Capture the cell that displays the provided text and extract its (x, y) central coordinate. 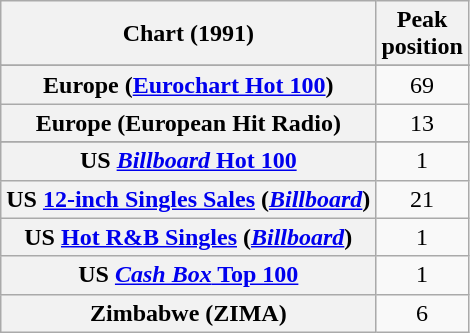
Peakposition (422, 34)
13 (422, 123)
Chart (1991) (188, 34)
US Billboard Hot 100 (188, 161)
US Hot R&B Singles (Billboard) (188, 237)
21 (422, 199)
Europe (European Hit Radio) (188, 123)
6 (422, 313)
US Cash Box Top 100 (188, 275)
69 (422, 85)
US 12-inch Singles Sales (Billboard) (188, 199)
Zimbabwe (ZIMA) (188, 313)
Europe (Eurochart Hot 100) (188, 85)
